Search for the cell housing the specified text and yield its (X, Y) center coordinate. 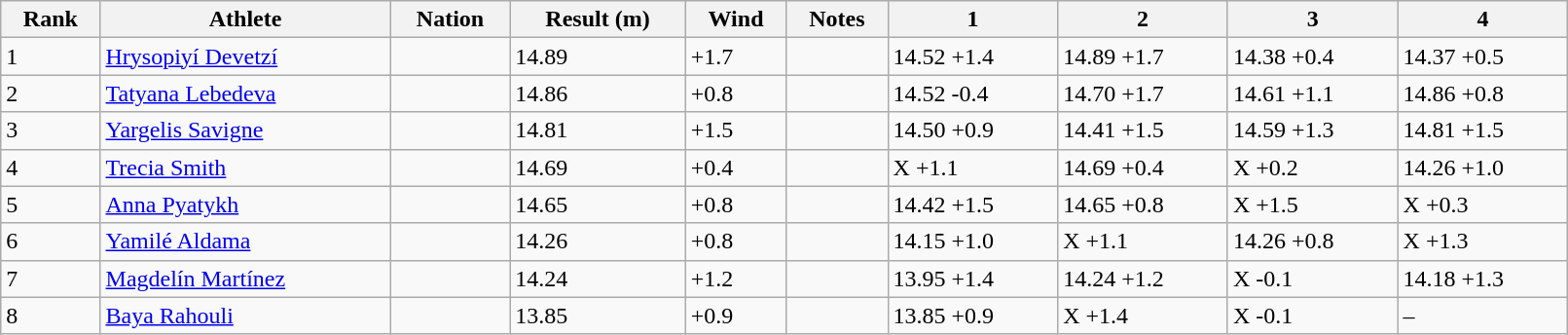
+1.7 (736, 56)
14.15 +1.0 (973, 242)
14.81 +1.5 (1483, 130)
14.26 (598, 242)
14.41 +1.5 (1143, 130)
14.42 +1.5 (973, 205)
Rank (51, 19)
5 (51, 205)
14.52 +1.4 (973, 56)
Wind (736, 19)
14.26 +0.8 (1312, 242)
8 (51, 316)
14.65 +0.8 (1143, 205)
Result (m) (598, 19)
X +1.3 (1483, 242)
14.18 +1.3 (1483, 279)
14.52 -0.4 (973, 93)
X +1.4 (1143, 316)
14.26 +1.0 (1483, 167)
14.70 +1.7 (1143, 93)
14.61 +1.1 (1312, 93)
Hrysopiyí Devetzí (245, 56)
14.65 (598, 205)
14.50 +0.9 (973, 130)
7 (51, 279)
– (1483, 316)
13.85 +0.9 (973, 316)
14.37 +0.5 (1483, 56)
14.89 +1.7 (1143, 56)
X +0.2 (1312, 167)
Magdelín Martínez (245, 279)
14.81 (598, 130)
14.86 (598, 93)
14.38 +0.4 (1312, 56)
14.86 +0.8 (1483, 93)
6 (51, 242)
Tatyana Lebedeva (245, 93)
14.69 +0.4 (1143, 167)
+0.4 (736, 167)
X +1.5 (1312, 205)
Notes (837, 19)
Anna Pyatykh (245, 205)
Yargelis Savigne (245, 130)
X +0.3 (1483, 205)
13.85 (598, 316)
14.59 +1.3 (1312, 130)
13.95 +1.4 (973, 279)
+1.2 (736, 279)
Trecia Smith (245, 167)
+0.9 (736, 316)
+1.5 (736, 130)
14.24 +1.2 (1143, 279)
Baya Rahouli (245, 316)
Athlete (245, 19)
Nation (450, 19)
Yamilé Aldama (245, 242)
14.24 (598, 279)
14.69 (598, 167)
14.89 (598, 56)
